Find where the given text appears and provide that cell's center as (X, Y) coordinate. 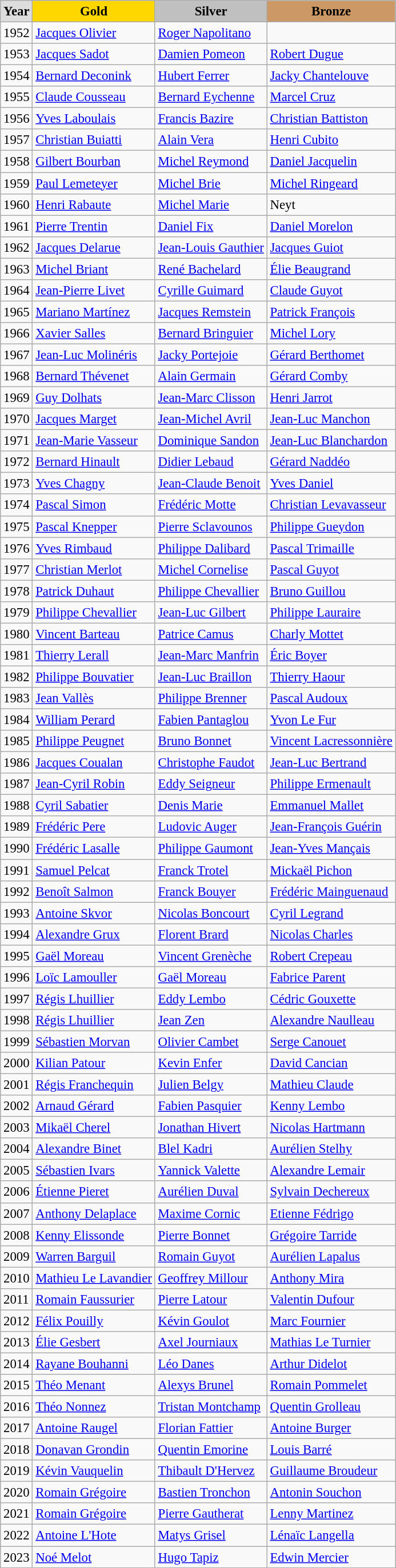
2019 (17, 1471)
Arthur Didelot (331, 1364)
Romain Guyot (211, 1256)
Patrick François (331, 312)
Henri Cubito (331, 140)
Claude Guyot (331, 291)
Marcel Cruz (331, 97)
Jean-Marc Manfrin (211, 656)
1992 (17, 891)
Louis Barré (331, 1450)
Philippe Gaumont (211, 849)
Quentin Emorine (211, 1450)
Didier Lebaud (211, 462)
Michel Marie (211, 204)
Pascal Trimaille (331, 548)
Vincent Lacressonnière (331, 741)
Florent Brard (211, 934)
1958 (17, 162)
Geoffrey Millour (211, 1278)
Bernard Bringuier (211, 333)
Emmanuel Mallet (331, 806)
Alexandre Lemair (331, 1171)
Maxime Cornic (211, 1213)
Bruno Bonnet (211, 741)
2012 (17, 1321)
Christian Merlot (94, 569)
Warren Barguil (94, 1256)
Quentin Grolleau (331, 1407)
Yvon Le Fur (331, 720)
1996 (17, 978)
1974 (17, 505)
Fabien Pasquier (211, 1106)
Aurélien Lapalus (331, 1256)
Antoine Raugel (94, 1428)
Jean-Luc Bertrand (331, 763)
Henri Rabaute (94, 204)
Valentin Dufour (331, 1300)
Antonin Souchon (331, 1493)
2020 (17, 1493)
1995 (17, 956)
Romain Faussurier (94, 1300)
Patrick Duhaut (94, 591)
Pierre Latour (211, 1300)
Philippe Lauraire (331, 613)
Damien Pomeon (211, 54)
Daniel Jacquelin (331, 162)
1994 (17, 934)
Aurélien Stelhy (331, 1149)
1970 (17, 419)
1975 (17, 526)
Neyt (331, 204)
Daniel Morelon (331, 226)
1986 (17, 763)
Thibault D'Hervez (211, 1471)
Robert Dugue (331, 54)
Yves Daniel (331, 484)
Frédéric Pere (94, 827)
Florian Fattier (211, 1428)
Élie Beaugrand (331, 269)
2010 (17, 1278)
Mikaël Cherel (94, 1128)
Serge Canouet (331, 1042)
Aurélien Duval (211, 1192)
Jacques Guiot (331, 247)
Kenny Lembo (331, 1106)
Hubert Ferrer (211, 76)
Noé Melot (94, 1557)
Éric Boyer (331, 656)
Henri Jarrot (331, 398)
Jean-Michel Avril (211, 419)
1977 (17, 569)
2013 (17, 1342)
Samuel Pelcat (94, 870)
Jean-Cyril Robin (94, 784)
Rayane Bouhanni (94, 1364)
Ludovic Auger (211, 827)
Kevin Enfer (211, 1063)
Pierre Gautherat (211, 1514)
1991 (17, 870)
Claude Cousseau (94, 97)
Xavier Salles (94, 333)
Bernard Thévenet (94, 376)
1967 (17, 355)
Gérard Naddéo (331, 462)
Jacques Delarue (94, 247)
1964 (17, 291)
Gérard Berthomet (331, 355)
Alexandre Binet (94, 1149)
Antoine Skvor (94, 913)
Jean-François Guérin (331, 827)
2002 (17, 1106)
Mathieu Claude (331, 1085)
Jean-Luc Gilbert (211, 613)
Matys Grisel (211, 1535)
Mathieu Le Lavandier (94, 1278)
Sébastien Morvan (94, 1042)
Frédéric Lasalle (94, 849)
Tristan Montchamp (211, 1407)
Jacques Coualan (94, 763)
Franck Bouyer (211, 891)
Francis Bazire (211, 119)
Philippe Dalibard (211, 548)
1965 (17, 312)
Félix Pouilly (94, 1321)
Cyril Sabatier (94, 806)
1987 (17, 784)
1997 (17, 999)
2008 (17, 1235)
Pierre Bonnet (211, 1235)
Jacques Sadot (94, 54)
1966 (17, 333)
Christian Buiatti (94, 140)
Year (17, 11)
2016 (17, 1407)
1968 (17, 376)
Théo Nonnez (94, 1407)
Yannick Valette (211, 1171)
Yves Laboulais (94, 119)
Michel Briant (94, 269)
1963 (17, 269)
1998 (17, 1020)
1962 (17, 247)
Jean-Luc Braillon (211, 677)
Étienne Pieret (94, 1192)
Lenny Martinez (331, 1514)
Jacques Remstein (211, 312)
1955 (17, 97)
1988 (17, 806)
Thierry Haour (331, 677)
Yves Chagny (94, 484)
Lénaïc Langella (331, 1535)
Robert Crepeau (331, 956)
2021 (17, 1514)
Frédéric Mainguenaud (331, 891)
Michel Ringeard (331, 183)
Kévin Goulot (211, 1321)
1978 (17, 591)
Jean-Marc Clisson (211, 398)
2017 (17, 1428)
2004 (17, 1149)
Jacques Marget (94, 419)
Christophe Faudot (211, 763)
2000 (17, 1063)
1956 (17, 119)
Edwin Mercier (331, 1557)
René Bachelard (211, 269)
2006 (17, 1192)
Guy Dolhats (94, 398)
Philippe Bouvatier (94, 677)
Pierre Sclavounos (211, 526)
Pierre Trentin (94, 226)
Yves Rimbaud (94, 548)
Mariano Martínez (94, 312)
Jean Zen (211, 1020)
Roger Napolitano (211, 33)
Gold (94, 11)
2003 (17, 1128)
Bronze (331, 11)
1985 (17, 741)
Sylvain Dechereux (331, 1192)
Jacques Olivier (94, 33)
Fabien Pantaglou (211, 720)
Franck Trotel (211, 870)
Philippe Gueydon (331, 526)
2015 (17, 1385)
1972 (17, 462)
Fabrice Parent (331, 978)
Nicolas Charles (331, 934)
1973 (17, 484)
Nicolas Hartmann (331, 1128)
Régis Franchequin (94, 1085)
Gérard Comby (331, 376)
Dominique Sandon (211, 441)
Michel Lory (331, 333)
2005 (17, 1171)
2023 (17, 1557)
Philippe Brenner (211, 698)
Bernard Hinault (94, 462)
Christian Levavasseur (331, 505)
1969 (17, 398)
Alexandre Grux (94, 934)
Mathias Le Turnier (331, 1342)
Bastien Tronchon (211, 1493)
Pascal Guyot (331, 569)
Jean-Marie Vasseur (94, 441)
1989 (17, 827)
2014 (17, 1364)
Silver (211, 11)
Pascal Knepper (94, 526)
1981 (17, 656)
Antoine L'Hote (94, 1535)
1979 (17, 613)
Alain Germain (211, 376)
Jean-Luc Manchon (331, 419)
Jonathan Hivert (211, 1128)
Olivier Cambet (211, 1042)
Bernard Deconink (94, 76)
Vincent Barteau (94, 634)
Benoît Salmon (94, 891)
Cédric Gouxette (331, 999)
2001 (17, 1085)
2009 (17, 1256)
Denis Marie (211, 806)
Axel Journiaux (211, 1342)
Cyril Legrand (331, 913)
1953 (17, 54)
Cyrille Guimard (211, 291)
Hugo Tapiz (211, 1557)
Jean-Pierre Livet (94, 291)
Thierry Lerall (94, 656)
Daniel Fix (211, 226)
Marc Fournier (331, 1321)
Jacky Chantelouve (331, 76)
Jean-Luc Molinéris (94, 355)
Frédéric Motte (211, 505)
Jean-Claude Benoit (211, 484)
Etienne Fédrigo (331, 1213)
Donavan Grondin (94, 1450)
Vincent Grenèche (211, 956)
Eddy Lembo (211, 999)
Charly Mottet (331, 634)
Anthony Mira (331, 1278)
2018 (17, 1450)
Philippe Ermenault (331, 784)
Philippe Peugnet (94, 741)
Pascal Simon (94, 505)
2007 (17, 1213)
Alain Vera (211, 140)
David Cancian (331, 1063)
Mickaël Pichon (331, 870)
Antoine Burger (331, 1428)
Jean-Luc Blanchardon (331, 441)
Bernard Eychenne (211, 97)
Gilbert Bourban (94, 162)
Bruno Guillou (331, 591)
Guillaume Broudeur (331, 1471)
Alexys Brunel (211, 1385)
1993 (17, 913)
1990 (17, 849)
Julien Belgy (211, 1085)
Élie Gesbert (94, 1342)
1980 (17, 634)
1976 (17, 548)
1982 (17, 677)
1984 (17, 720)
1957 (17, 140)
Arnaud Gérard (94, 1106)
Christian Battiston (331, 119)
1960 (17, 204)
1954 (17, 76)
Jacky Portejoie (211, 355)
Michel Cornelise (211, 569)
Sébastien Ivars (94, 1171)
Kévin Vauquelin (94, 1471)
1971 (17, 441)
William Perard (94, 720)
Anthony Delaplace (94, 1213)
Nicolas Boncourt (211, 913)
1961 (17, 226)
1983 (17, 698)
Pascal Audoux (331, 698)
Jean-Yves Mançais (331, 849)
Grégoire Tarride (331, 1235)
2011 (17, 1300)
1952 (17, 33)
Kenny Elissonde (94, 1235)
Patrice Camus (211, 634)
Alexandre Naulleau (331, 1020)
Paul Lemeteyer (94, 183)
2022 (17, 1535)
Eddy Seigneur (211, 784)
Romain Pommelet (331, 1385)
Kilian Patour (94, 1063)
1959 (17, 183)
Blel Kadri (211, 1149)
Léo Danes (211, 1364)
Michel Brie (211, 183)
Michel Reymond (211, 162)
1999 (17, 1042)
Jean-Louis Gauthier (211, 247)
Jean Vallès (94, 698)
Loïc Lamouller (94, 978)
Théo Menant (94, 1385)
